Provide the [X, Y] coordinate of the cell's center where the given text is located.  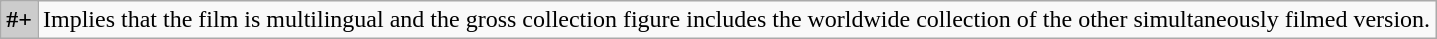
Implies that the film is multilingual and the gross collection figure includes the worldwide collection of the other simultaneously filmed version. [737, 20]
#+ [20, 20]
